Scan for the cell matching the given text and deliver its (X, Y) coordinate at center. 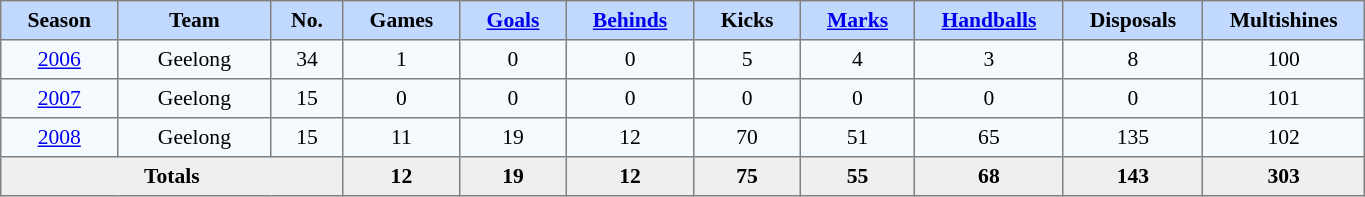
143 (1133, 176)
65 (989, 138)
3 (989, 60)
75 (747, 176)
303 (1284, 176)
8 (1133, 60)
70 (747, 138)
Handballs (989, 20)
Team (194, 20)
11 (402, 138)
101 (1284, 98)
5 (747, 60)
4 (858, 60)
2008 (60, 138)
Disposals (1133, 20)
2007 (60, 98)
34 (307, 60)
Marks (858, 20)
Totals (172, 176)
1 (402, 60)
135 (1133, 138)
Season (60, 20)
102 (1284, 138)
51 (858, 138)
55 (858, 176)
Multishines (1284, 20)
68 (989, 176)
Kicks (747, 20)
100 (1284, 60)
2006 (60, 60)
No. (307, 20)
Games (402, 20)
Behinds (630, 20)
Goals (513, 20)
